Determine the (x, y) coordinate at the center of the cell enclosing the given text.  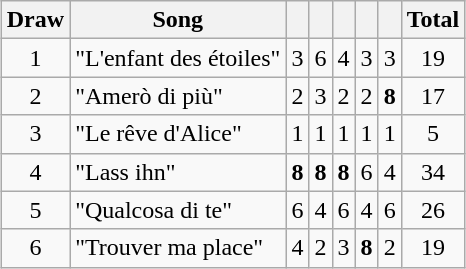
Draw (35, 20)
"Le rêve d'Alice" (178, 134)
Total (433, 20)
"Qualcosa di te" (178, 210)
"Trouver ma place" (178, 248)
Song (178, 20)
"L'enfant des étoiles" (178, 58)
26 (433, 210)
"Amerò di più" (178, 96)
17 (433, 96)
"Lass ihn" (178, 172)
34 (433, 172)
